Capture the cell that displays the provided text and extract its [x, y] central coordinate. 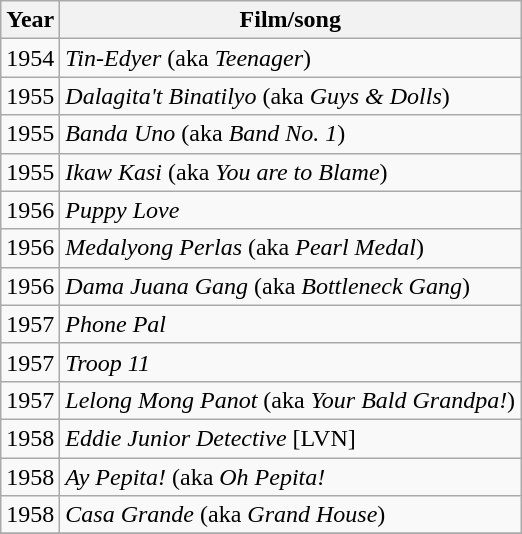
Dalagita't Binatilyo (aka Guys & Dolls) [290, 96]
Phone Pal [290, 324]
Medalyong Perlas (aka Pearl Medal) [290, 248]
Dama Juana Gang (aka Bottleneck Gang) [290, 286]
Year [30, 20]
Film/song [290, 20]
Casa Grande (aka Grand House) [290, 515]
Puppy Love [290, 210]
Ay Pepita! (aka Oh Pepita! [290, 477]
Troop 11 [290, 362]
Tin-Edyer (aka Teenager) [290, 58]
Ikaw Kasi (aka You are to Blame) [290, 172]
1954 [30, 58]
Eddie Junior Detective [LVN] [290, 438]
Lelong Mong Panot (aka Your Bald Grandpa!) [290, 400]
Banda Uno (aka Band No. 1) [290, 134]
